Detect which cell encompasses the target text, then output its [X, Y] center coordinate. 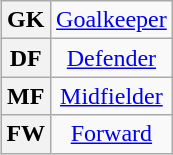
Defender [112, 58]
DF [26, 58]
GK [26, 20]
Midfielder [112, 96]
Forward [112, 134]
FW [26, 134]
MF [26, 96]
Goalkeeper [112, 20]
